Detect which cell encompasses the target text, then output its [x, y] center coordinate. 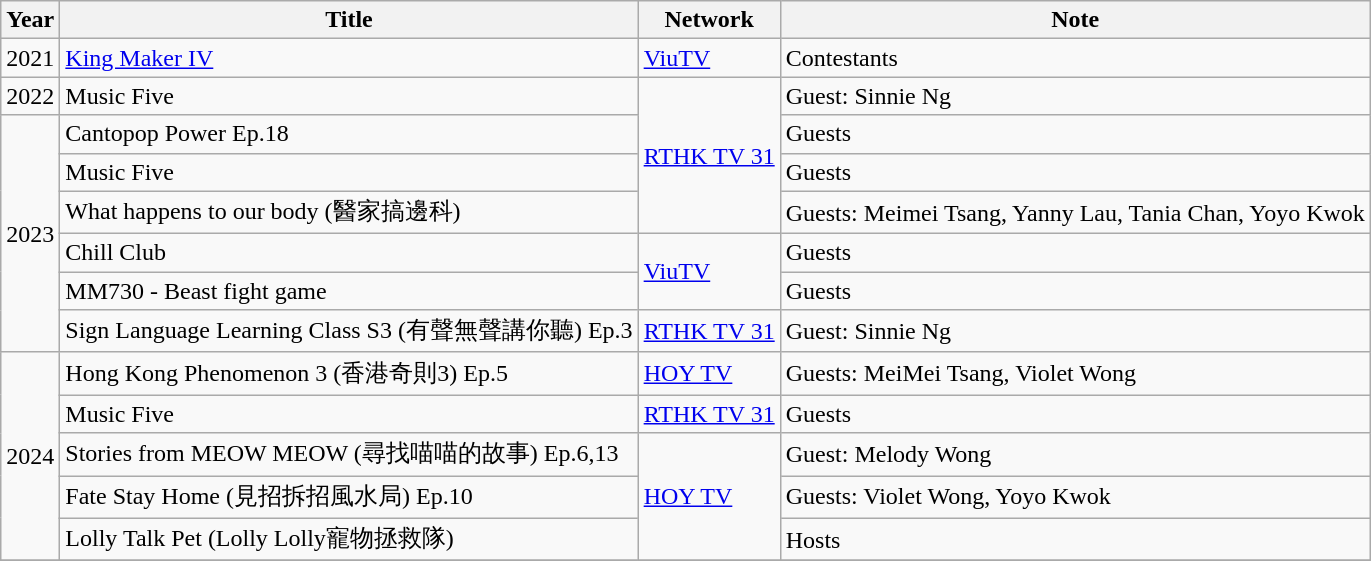
Hong Kong Phenomenon 3 (香港奇則3) Ep.5 [349, 374]
2024 [30, 456]
Guests: Meimei Tsang, Yanny Lau, Tania Chan, Yoyo Kwok [1075, 212]
2022 [30, 96]
Contestants [1075, 58]
Year [30, 20]
Guests: MeiMei Tsang, Violet Wong [1075, 374]
Guests: Violet Wong, Yoyo Kwok [1075, 498]
Hosts [1075, 540]
King Maker IV [349, 58]
Lolly Talk Pet (Lolly Lolly寵物拯救隊) [349, 540]
Network [709, 20]
2023 [30, 234]
Cantopop Power Ep.18 [349, 134]
Sign Language Learning Class S3 (有聲無聲講你聽) Ep.3 [349, 332]
2021 [30, 58]
Chill Club [349, 253]
Title [349, 20]
Stories from MEOW MEOW (尋找喵喵的故事) Ep.6,13 [349, 454]
Note [1075, 20]
MM730 - Beast fight game [349, 291]
Fate Stay Home (見招拆招風水局) Ep.10 [349, 498]
Guest: Melody Wong [1075, 454]
What happens to our body (醫家搞邊科) [349, 212]
